Identify which cell holds the provided text, then report its [X, Y] central coordinate. 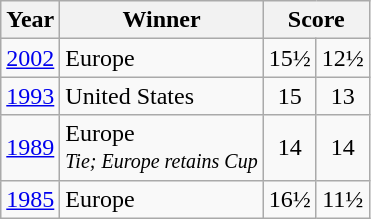
11½ [342, 199]
Score [316, 20]
12½ [342, 58]
13 [342, 96]
1993 [30, 96]
1985 [30, 199]
2002 [30, 58]
16½ [290, 199]
15½ [290, 58]
Europe Tie; Europe retains Cup [162, 148]
United States [162, 96]
1989 [30, 148]
Winner [162, 20]
15 [290, 96]
Year [30, 20]
